From the cell containing the given text, extract its center point as (X, Y) coordinate. 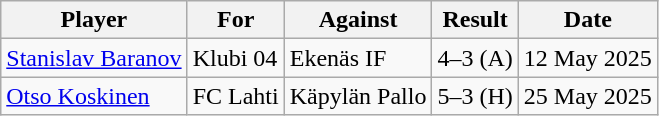
Ekenäs IF (358, 58)
FC Lahti (236, 96)
4–3 (A) (475, 58)
Otso Koskinen (94, 96)
Stanislav Baranov (94, 58)
Klubi 04 (236, 58)
Result (475, 20)
5–3 (H) (475, 96)
Käpylän Pallo (358, 96)
Against (358, 20)
25 May 2025 (588, 96)
For (236, 20)
Date (588, 20)
12 May 2025 (588, 58)
Player (94, 20)
